Extract the [X, Y] coordinate from the center of the cell holding the provided text.  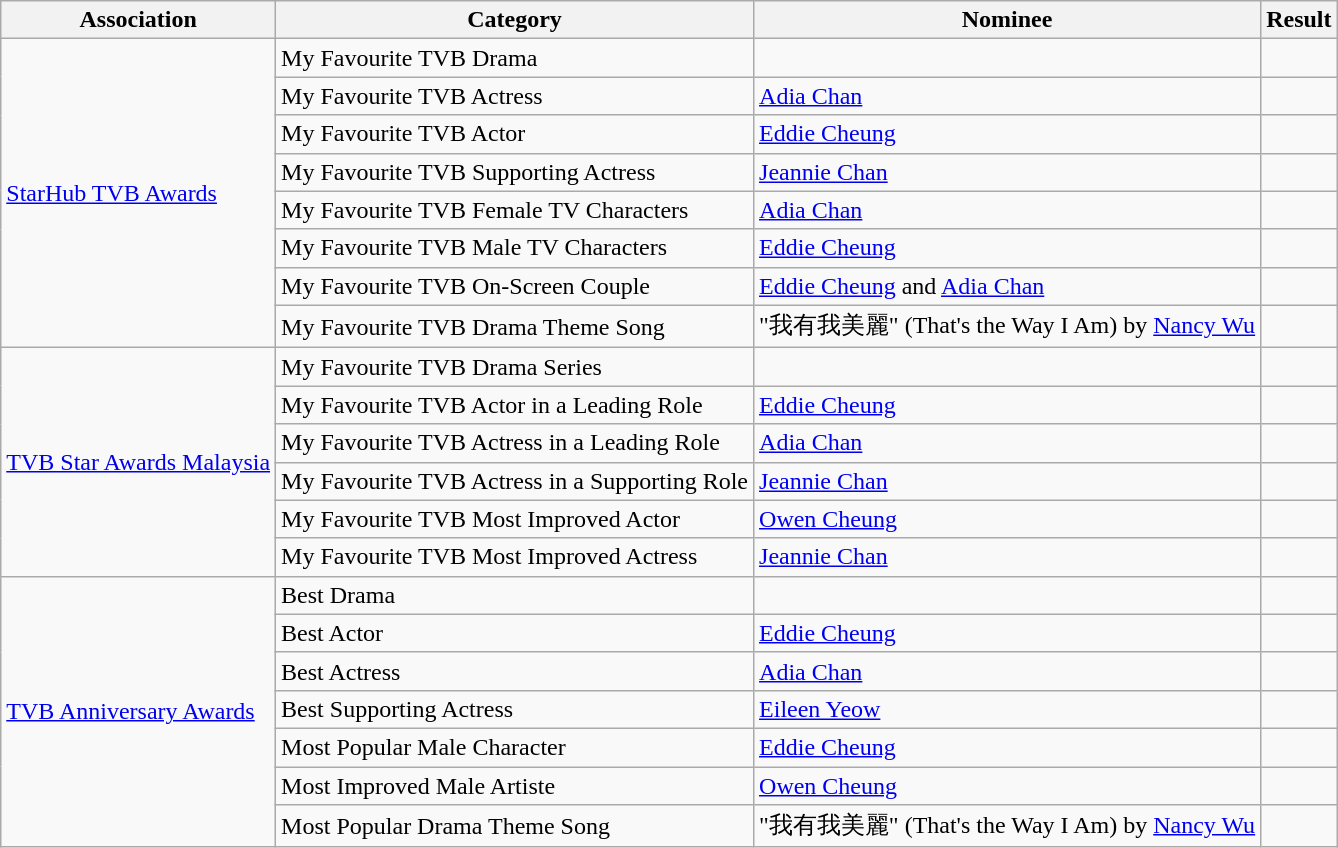
StarHub TVB Awards [138, 194]
Eileen Yeow [1008, 709]
My Favourite TVB Actress [515, 96]
My Favourite TVB Supporting Actress [515, 172]
TVB Star Awards Malaysia [138, 462]
My Favourite TVB Drama [515, 58]
Result [1299, 20]
Best Actor [515, 633]
Eddie Cheung and Adia Chan [1008, 286]
Category [515, 20]
My Favourite TVB Most Improved Actress [515, 557]
Best Drama [515, 595]
Most Improved Male Artiste [515, 785]
Association [138, 20]
Most Popular Male Character [515, 747]
My Favourite TVB Actress in a Supporting Role [515, 481]
My Favourite TVB Drama Theme Song [515, 326]
My Favourite TVB Drama Series [515, 367]
Most Popular Drama Theme Song [515, 826]
Best Supporting Actress [515, 709]
My Favourite TVB Actor [515, 134]
My Favourite TVB Actor in a Leading Role [515, 405]
My Favourite TVB Male TV Characters [515, 248]
Best Actress [515, 671]
My Favourite TVB Female TV Characters [515, 210]
TVB Anniversary Awards [138, 712]
My Favourite TVB Actress in a Leading Role [515, 443]
My Favourite TVB Most Improved Actor [515, 519]
My Favourite TVB On-Screen Couple [515, 286]
Nominee [1008, 20]
